Pinpoint the cell where the given text exists, returning its [x, y] midpoint coordinate. 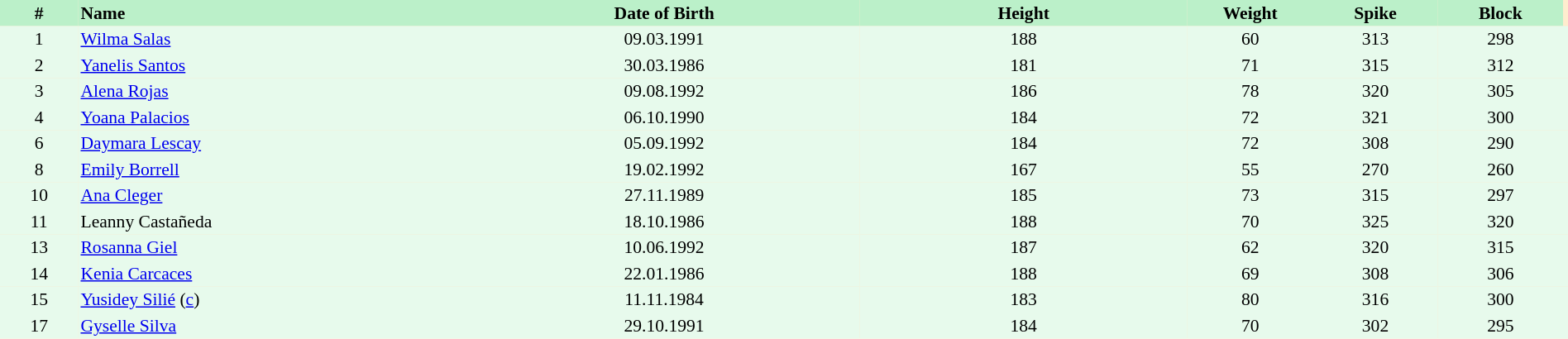
316 [1374, 299]
187 [1024, 248]
Emily Borrell [273, 169]
Yoana Palacios [273, 117]
2 [39, 65]
11.11.1984 [664, 299]
183 [1024, 299]
05.09.1992 [664, 144]
06.10.1990 [664, 117]
Daymara Lescay [273, 144]
302 [1374, 326]
22.01.1986 [664, 274]
298 [1500, 40]
313 [1374, 40]
Leanny Castañeda [273, 222]
Wilma Salas [273, 40]
11 [39, 222]
181 [1024, 65]
69 [1250, 274]
73 [1250, 195]
10.06.1992 [664, 248]
09.08.1992 [664, 91]
Weight [1250, 13]
55 [1250, 169]
80 [1250, 299]
297 [1500, 195]
13 [39, 248]
270 [1374, 169]
71 [1250, 65]
6 [39, 144]
60 [1250, 40]
186 [1024, 91]
305 [1500, 91]
09.03.1991 [664, 40]
290 [1500, 144]
29.10.1991 [664, 326]
321 [1374, 117]
Ana Cleger [273, 195]
Name [273, 13]
3 [39, 91]
30.03.1986 [664, 65]
62 [1250, 248]
312 [1500, 65]
325 [1374, 222]
Date of Birth [664, 13]
Block [1500, 13]
167 [1024, 169]
306 [1500, 274]
18.10.1986 [664, 222]
Height [1024, 13]
4 [39, 117]
295 [1500, 326]
10 [39, 195]
Kenia Carcaces [273, 274]
Rosanna Giel [273, 248]
185 [1024, 195]
8 [39, 169]
260 [1500, 169]
Yusidey Silié (c) [273, 299]
14 [39, 274]
15 [39, 299]
Spike [1374, 13]
78 [1250, 91]
Yanelis Santos [273, 65]
1 [39, 40]
Gyselle Silva [273, 326]
# [39, 13]
17 [39, 326]
Alena Rojas [273, 91]
27.11.1989 [664, 195]
19.02.1992 [664, 169]
